Identify which cell holds the provided text, then report its (X, Y) central coordinate. 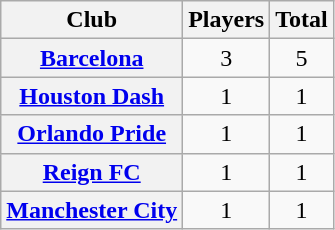
Orlando Pride (92, 134)
Houston Dash (92, 96)
Reign FC (92, 172)
Total (302, 20)
Barcelona (92, 58)
Players (226, 20)
5 (302, 58)
Manchester City (92, 210)
Club (92, 20)
3 (226, 58)
